Scan for the cell matching the given text and deliver its (X, Y) coordinate at center. 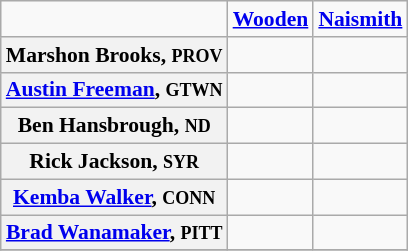
Naismith (360, 19)
Austin Freeman, GTWN (114, 90)
Wooden (271, 19)
Ben Hansbrough, ND (114, 126)
Brad Wanamaker, PITT (114, 233)
Rick Jackson, SYR (114, 162)
Marshon Brooks, PROV (114, 55)
Kemba Walker, CONN (114, 197)
